Scan for the cell matching the given text and deliver its [X, Y] coordinate at center. 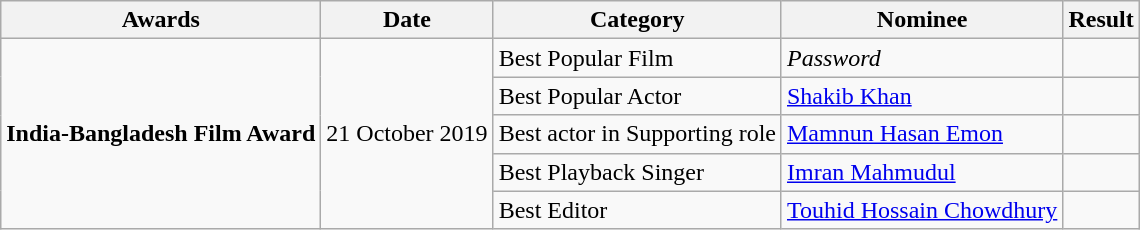
India-Bangladesh Film Award [161, 134]
Nominee [922, 20]
Password [922, 58]
Result [1101, 20]
Shakib Khan [922, 96]
Best actor in Supporting role [637, 134]
21 October 2019 [407, 134]
Touhid Hossain Chowdhury [922, 210]
Date [407, 20]
Category [637, 20]
Mamnun Hasan Emon [922, 134]
Best Playback Singer [637, 172]
Best Editor [637, 210]
Best Popular Film [637, 58]
Imran Mahmudul [922, 172]
Best Popular Actor [637, 96]
Awards [161, 20]
